Return the [X, Y] coordinate for the center point of the cell that contains the specified text.  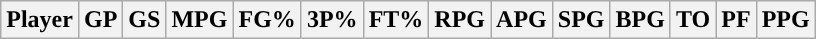
BPG [640, 20]
APG [522, 20]
PF [736, 20]
SPG [581, 20]
PPG [786, 20]
3P% [332, 20]
GS [144, 20]
FG% [267, 20]
TO [692, 20]
RPG [460, 20]
MPG [200, 20]
FT% [396, 20]
Player [40, 20]
GP [100, 20]
